From the cell containing the given text, extract its center point as [x, y] coordinate. 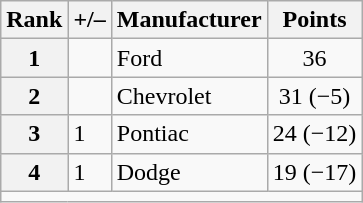
Pontiac [189, 134]
Dodge [189, 172]
4 [34, 172]
24 (−12) [314, 134]
31 (−5) [314, 96]
2 [34, 96]
Manufacturer [189, 20]
+/– [90, 20]
Chevrolet [189, 96]
Rank [34, 20]
Ford [189, 58]
3 [34, 134]
19 (−17) [314, 172]
36 [314, 58]
Points [314, 20]
